Output the (x, y) coordinate of the center of the cell containing the given text.  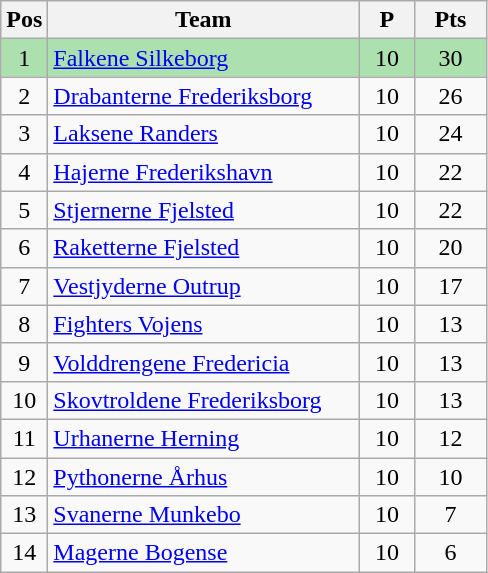
P (387, 20)
Hajerne Frederikshavn (204, 172)
4 (24, 172)
11 (24, 438)
24 (450, 134)
2 (24, 96)
Team (204, 20)
Pos (24, 20)
Magerne Bogense (204, 553)
5 (24, 210)
Pythonerne Århus (204, 477)
Raketterne Fjelsted (204, 248)
9 (24, 362)
Svanerne Munkebo (204, 515)
8 (24, 324)
26 (450, 96)
Drabanterne Frederiksborg (204, 96)
Skovtroldene Frederiksborg (204, 400)
Fighters Vojens (204, 324)
30 (450, 58)
Urhanerne Herning (204, 438)
20 (450, 248)
14 (24, 553)
3 (24, 134)
Laksene Randers (204, 134)
Falkene Silkeborg (204, 58)
17 (450, 286)
Vestjyderne Outrup (204, 286)
Stjernerne Fjelsted (204, 210)
Pts (450, 20)
Volddrengene Fredericia (204, 362)
1 (24, 58)
